Pinpoint the cell where the given text exists, returning its (X, Y) midpoint coordinate. 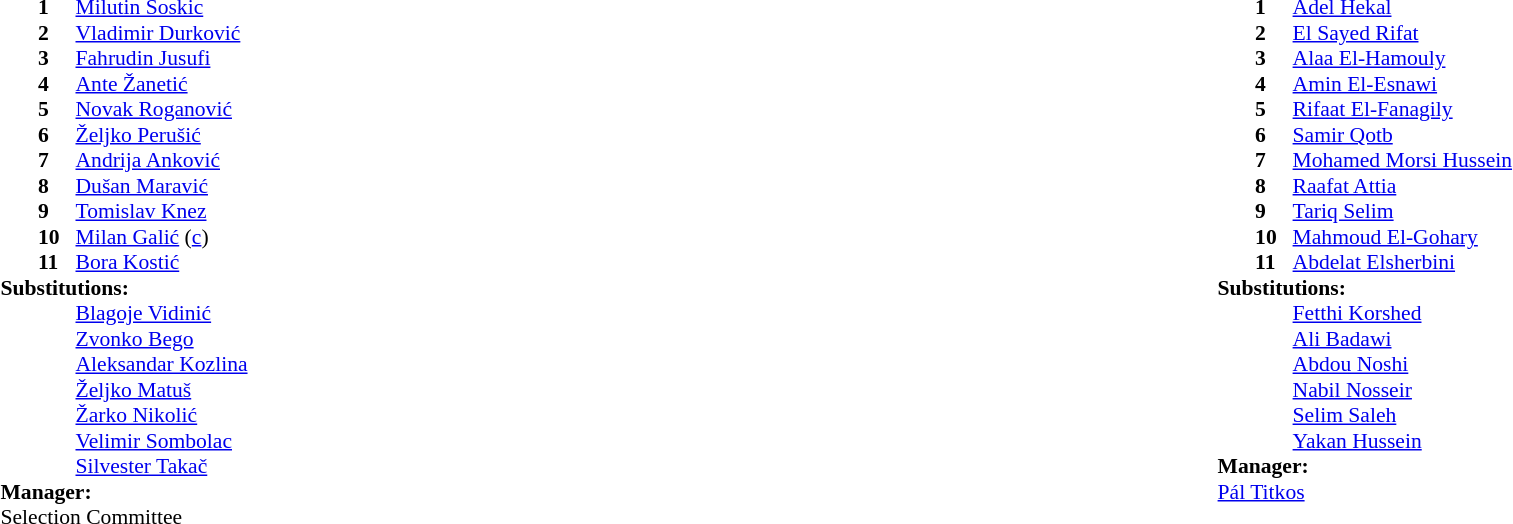
Silvester Takač (162, 467)
Tariq Selim (1402, 211)
Novak Roganović (162, 109)
Milan Galić (c) (162, 237)
Samir Qotb (1402, 135)
Yakan Hussein (1402, 441)
Rifaat El-Fanagily (1402, 109)
Mohamed Morsi Hussein (1402, 161)
Abdelat Elsherbini (1402, 263)
Selim Saleh (1402, 415)
El Sayed Rifat (1402, 33)
Aleksandar Kozlina (162, 365)
Pál Titkos (1365, 492)
Žarko Nikolić (162, 415)
Alaa El-Hamouly (1402, 59)
Andrija Anković (162, 161)
Ante Žanetić (162, 84)
Amin El-Esnawi (1402, 84)
Tomislav Knez (162, 211)
Vladimir Durković (162, 33)
Dušan Maravić (162, 186)
Zvonko Bego (162, 339)
Bora Kostić (162, 263)
Mahmoud El-Gohary (1402, 237)
Fetthi Korshed (1402, 313)
Fahrudin Jusufi (162, 59)
Ali Badawi (1402, 339)
Blagoje Vidinić (162, 313)
Raafat Attia (1402, 186)
Željko Matuš (162, 390)
Abdou Noshi (1402, 365)
Velimir Sombolac (162, 441)
Željko Perušić (162, 135)
Nabil Nosseir (1402, 390)
